Return the (X, Y) coordinate for the center point of the cell that contains the specified text.  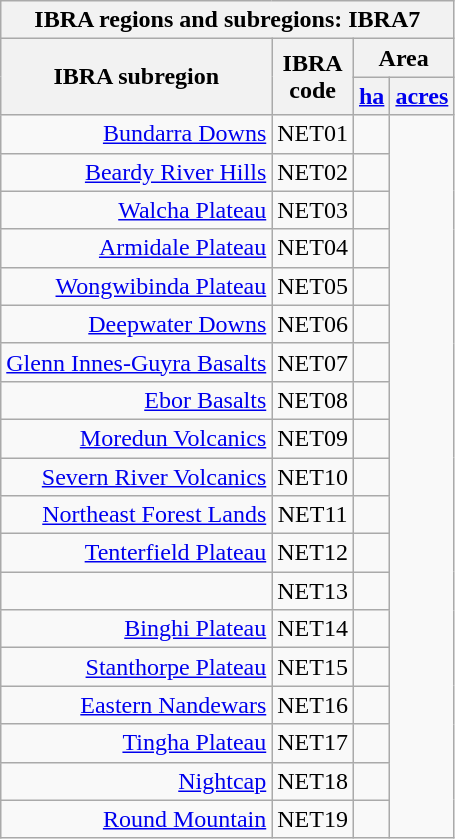
NET06 (313, 324)
Binghi Plateau (136, 629)
NET04 (313, 248)
Bundarra Downs (136, 134)
Armidale Plateau (136, 248)
acres (422, 96)
Northeast Forest Lands (136, 515)
NET11 (313, 515)
IBRA regions and subregions: IBRA7 (228, 20)
Glenn Innes-Guyra Basalts (136, 362)
IBRAcode (313, 77)
NET02 (313, 172)
Eastern Nandewars (136, 705)
Round Mountain (136, 819)
NET08 (313, 400)
NET05 (313, 286)
Ebor Basalts (136, 400)
Walcha Plateau (136, 210)
NET15 (313, 667)
Deepwater Downs (136, 324)
NET19 (313, 819)
Nightcap (136, 781)
ha (371, 96)
Stanthorpe Plateau (136, 667)
Wongwibinda Plateau (136, 286)
NET01 (313, 134)
NET07 (313, 362)
IBRA subregion (136, 77)
Tenterfield Plateau (136, 553)
NET12 (313, 553)
NET09 (313, 438)
NET18 (313, 781)
NET16 (313, 705)
Severn River Volcanics (136, 477)
NET13 (313, 591)
NET17 (313, 743)
Tingha Plateau (136, 743)
NET10 (313, 477)
NET14 (313, 629)
Moredun Volcanics (136, 438)
Beardy River Hills (136, 172)
Area (403, 58)
NET03 (313, 210)
